Locate the cell with the specified text and output its (x, y) center coordinate. 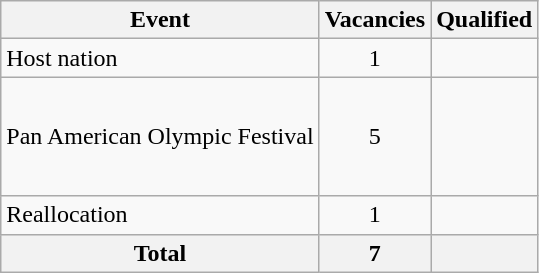
Host nation (160, 58)
Qualified (484, 20)
Reallocation (160, 215)
Vacancies (375, 20)
Pan American Olympic Festival (160, 136)
Event (160, 20)
7 (375, 253)
5 (375, 136)
Total (160, 253)
